Identify which cell holds the provided text, then report its [x, y] central coordinate. 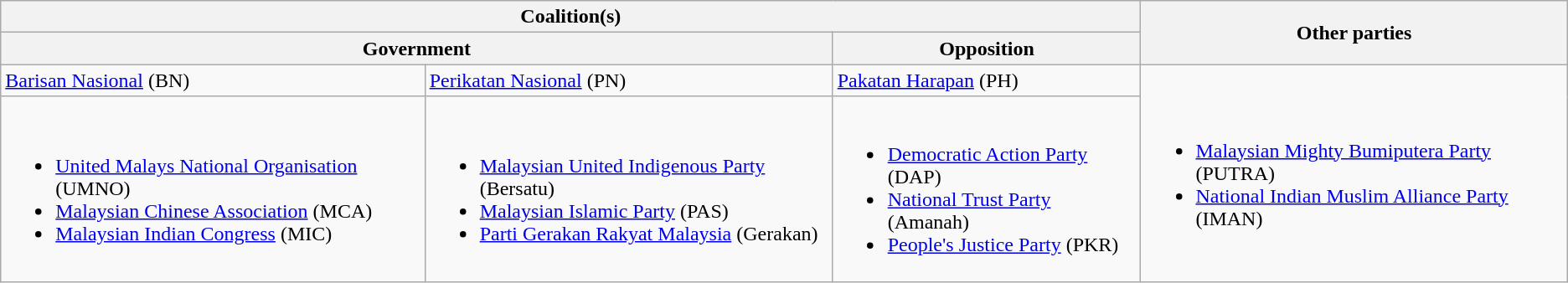
Malaysian Mighty Bumiputera Party (PUTRA)National Indian Muslim Alliance Party (IMAN) [1354, 172]
United Malays National Organisation (UMNO) Malaysian Chinese Association (MCA) Malaysian Indian Congress (MIC) [213, 189]
Malaysian United Indigenous Party (Bersatu) Malaysian Islamic Party (PAS) Parti Gerakan Rakyat Malaysia (Gerakan) [628, 189]
Government [417, 49]
Other parties [1354, 33]
Barisan Nasional (BN) [213, 80]
Perikatan Nasional (PN) [628, 80]
Opposition [987, 49]
Coalition(s) [571, 17]
Pakatan Harapan (PH) [987, 80]
Democratic Action Party (DAP) National Trust Party (Amanah) People's Justice Party (PKR) [987, 189]
